Search for the cell housing the specified text and yield its [X, Y] center coordinate. 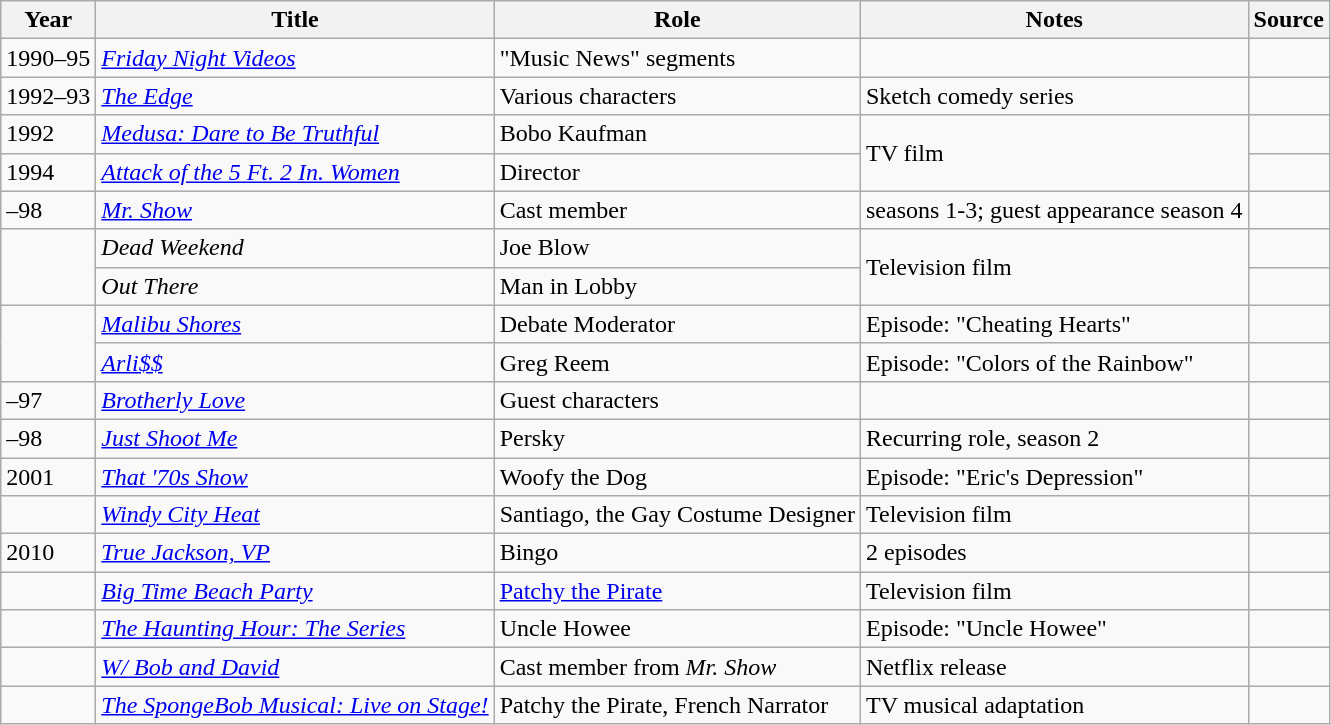
Episode: "Cheating Hearts" [1054, 324]
Santiago, the Gay Costume Designer [677, 515]
Episode: "Eric's Depression" [1054, 477]
Uncle Howee [677, 629]
The SpongeBob Musical: Live on Stage! [295, 705]
Patchy the Pirate [677, 591]
Arli$$ [295, 362]
Just Shoot Me [295, 438]
Cast member from Mr. Show [677, 667]
2010 [48, 553]
Title [295, 20]
1992 [48, 134]
Man in Lobby [677, 286]
Guest characters [677, 400]
True Jackson, VP [295, 553]
seasons 1-3; guest appearance season 4 [1054, 210]
"Music News" segments [677, 58]
Medusa: Dare to Be Truthful [295, 134]
Big Time Beach Party [295, 591]
Attack of the 5 Ft. 2 In. Women [295, 172]
Director [677, 172]
Debate Moderator [677, 324]
That '70s Show [295, 477]
Greg Reem [677, 362]
TV musical adaptation [1054, 705]
Bingo [677, 553]
Cast member [677, 210]
The Edge [295, 96]
Woofy the Dog [677, 477]
W/ Bob and David [295, 667]
1994 [48, 172]
–97 [48, 400]
2001 [48, 477]
Netflix release [1054, 667]
Friday Night Videos [295, 58]
Notes [1054, 20]
Episode: "Colors of the Rainbow" [1054, 362]
Joe Blow [677, 248]
Year [48, 20]
Persky [677, 438]
1990–95 [48, 58]
Patchy the Pirate, French Narrator [677, 705]
1992–93 [48, 96]
The Haunting Hour: The Series [295, 629]
Mr. Show [295, 210]
Source [1288, 20]
Episode: "Uncle Howee" [1054, 629]
2 episodes [1054, 553]
Out There [295, 286]
Malibu Shores [295, 324]
Role [677, 20]
Recurring role, season 2 [1054, 438]
Various characters [677, 96]
TV film [1054, 153]
Dead Weekend [295, 248]
Windy City Heat [295, 515]
Bobo Kaufman [677, 134]
Brotherly Love [295, 400]
Sketch comedy series [1054, 96]
